Return the [X, Y] coordinate for the center point of the cell that contains the specified text.  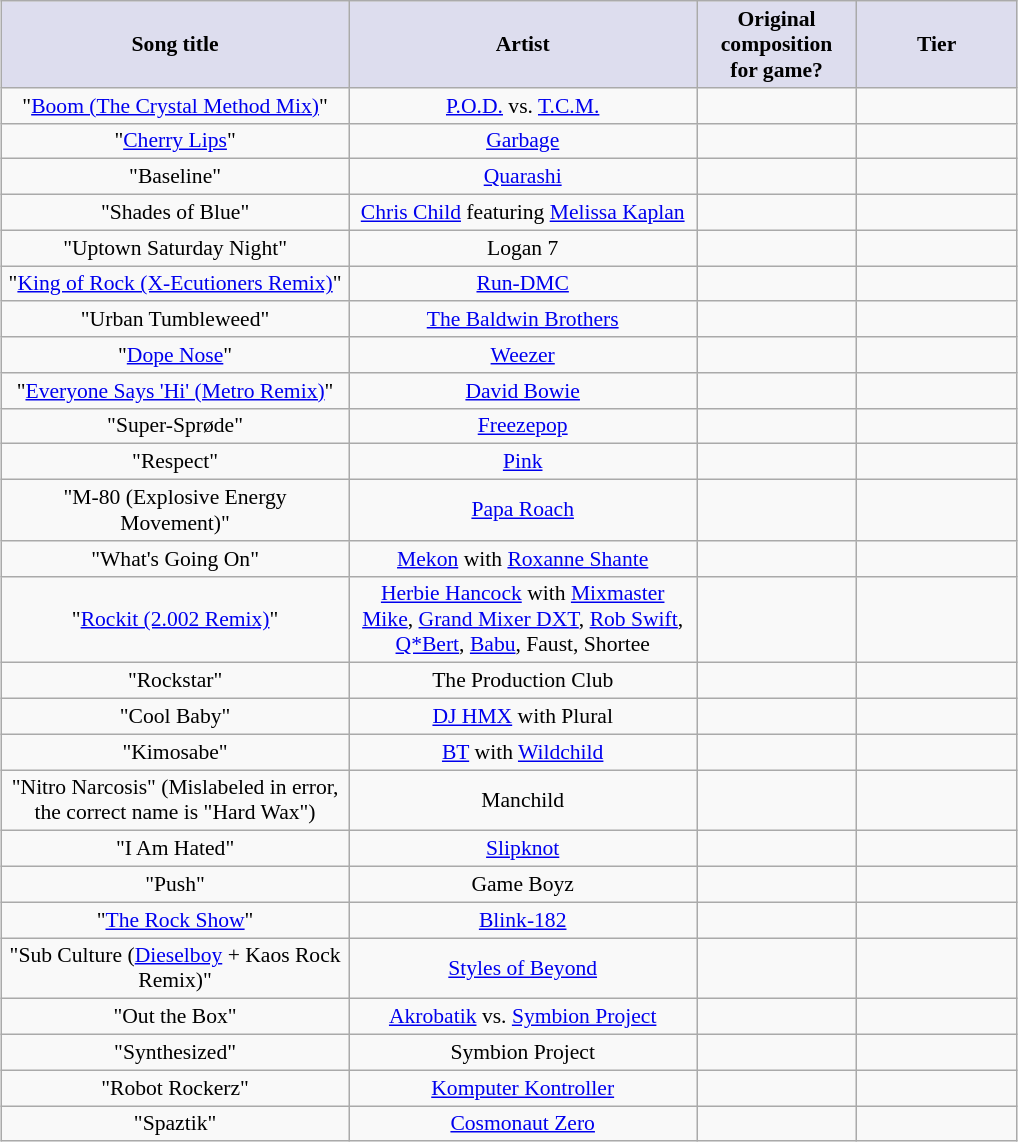
Papa Roach [523, 510]
"Rockit (2.002 Remix)" [175, 620]
Cosmonaut Zero [523, 1124]
Komputer Kontroller [523, 1088]
"Nitro Narcosis" (Mislabeled in error, the correct name is "Hard Wax") [175, 800]
Slipknot [523, 849]
Freezepop [523, 426]
"Spaztik" [175, 1124]
"Kimosabe" [175, 752]
"Urban Tumbleweed" [175, 319]
"Boom (The Crystal Method Mix)" [175, 105]
P.O.D. vs. T.C.M. [523, 105]
"Robot Rockerz" [175, 1088]
"M-80 (Explosive Energy Movement)" [175, 510]
Blink-182 [523, 920]
"Shades of Blue" [175, 212]
Chris Child featuring Melissa Kaplan [523, 212]
Styles of Beyond [523, 968]
The Production Club [523, 681]
"Everyone Says 'Hi' (Metro Remix)" [175, 390]
"What's Going On" [175, 558]
Game Boyz [523, 884]
Akrobatik vs. Symbion Project [523, 1017]
"Uptown Saturday Night" [175, 248]
Tier [937, 44]
The Baldwin Brothers [523, 319]
BT with Wildchild [523, 752]
Garbage [523, 141]
"Rockstar" [175, 681]
Symbion Project [523, 1052]
"King of Rock (X-Ecutioners Remix)" [175, 284]
"Respect" [175, 462]
"Sub Culture (Dieselboy + Kaos Rock Remix)" [175, 968]
"The Rock Show" [175, 920]
"Super-Sprøde" [175, 426]
"Synthesized" [175, 1052]
"I Am Hated" [175, 849]
"Dope Nose" [175, 355]
Song title [175, 44]
Artist [523, 44]
"Baseline" [175, 177]
Original composition for game? [776, 44]
DJ HMX with Plural [523, 716]
Mekon with Roxanne Shante [523, 558]
"Out the Box" [175, 1017]
Quarashi [523, 177]
"Cherry Lips" [175, 141]
Pink [523, 462]
Logan 7 [523, 248]
"Cool Baby" [175, 716]
Run-DMC [523, 284]
Herbie Hancock with Mixmaster Mike, Grand Mixer DXT, Rob Swift, Q*Bert, Babu, Faust, Shortee [523, 620]
Weezer [523, 355]
"Push" [175, 884]
David Bowie [523, 390]
Manchild [523, 800]
